Extract the (X, Y) coordinate from the center of the cell holding the provided text.  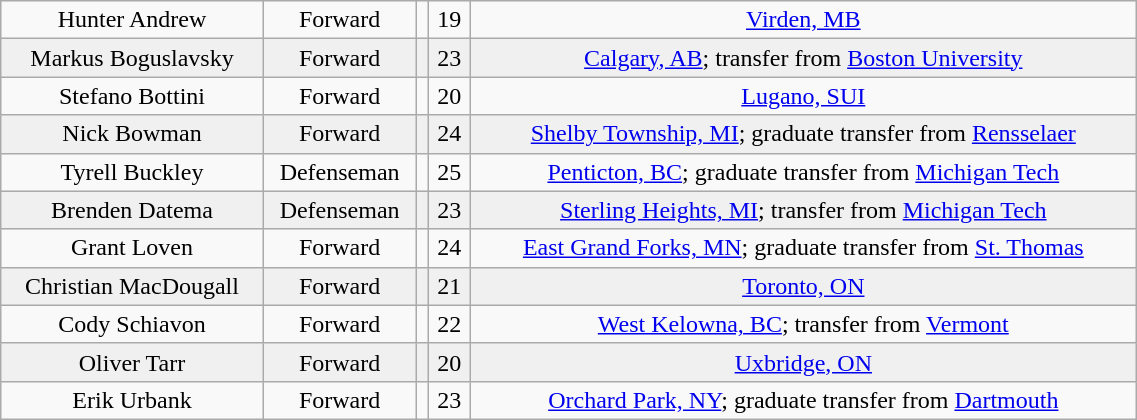
25 (450, 172)
Shelby Township, MI; graduate transfer from Rensselaer (804, 134)
Erik Urbank (132, 400)
West Kelowna, BC; transfer from Vermont (804, 324)
Grant Loven (132, 248)
Calgary, AB; transfer from Boston University (804, 58)
22 (450, 324)
Nick Bowman (132, 134)
East Grand Forks, MN; graduate transfer from St. Thomas (804, 248)
Penticton, BC; graduate transfer from Michigan Tech (804, 172)
Uxbridge, ON (804, 362)
Lugano, SUI (804, 96)
Toronto, ON (804, 286)
Hunter Andrew (132, 20)
Sterling Heights, MI; transfer from Michigan Tech (804, 210)
Brenden Datema (132, 210)
Stefano Bottini (132, 96)
21 (450, 286)
Cody Schiavon (132, 324)
Virden, MB (804, 20)
Oliver Tarr (132, 362)
Orchard Park, NY; graduate transfer from Dartmouth (804, 400)
19 (450, 20)
Christian MacDougall (132, 286)
Markus Boguslavsky (132, 58)
Tyrell Buckley (132, 172)
